Locate the cell with the specified text and output its (X, Y) center coordinate. 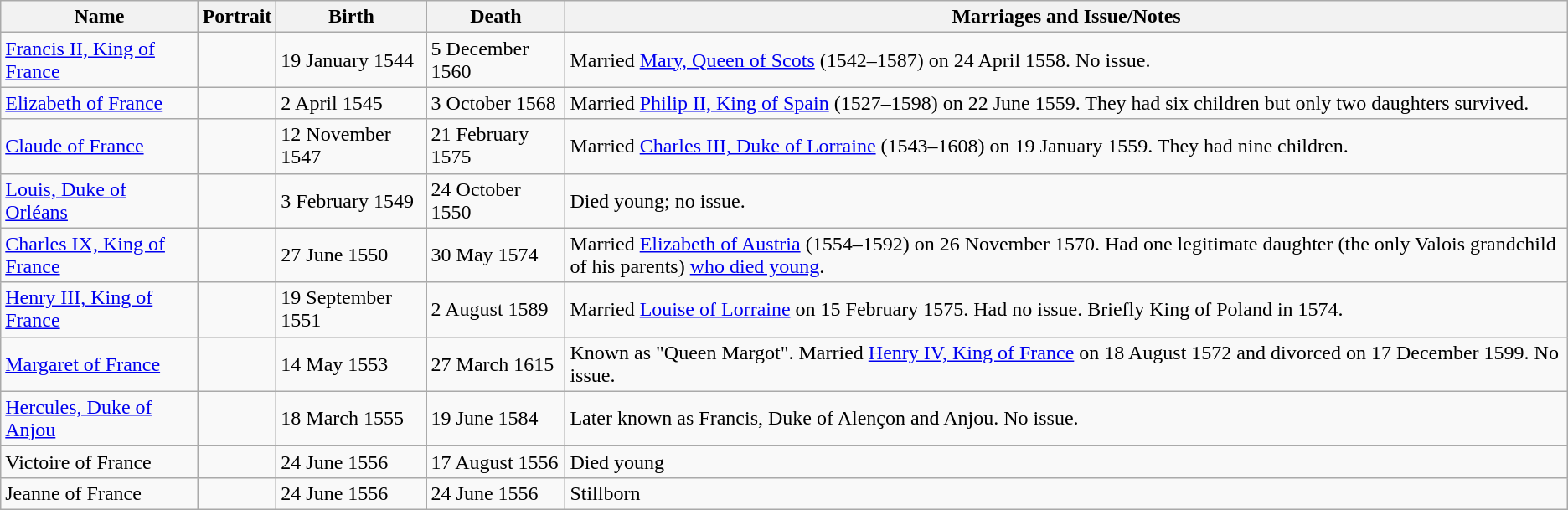
Francis II, King of France (99, 60)
Death (496, 17)
Married Philip II, King of Spain (1527–1598) on 22 June 1559. They had six children but only two daughters survived. (1066, 103)
24 October 1550 (496, 201)
2 August 1589 (496, 310)
Marriages and Issue/Notes (1066, 17)
Married Charles III, Duke of Lorraine (1543–1608) on 19 January 1559. They had nine children. (1066, 146)
21 February 1575 (496, 146)
Louis, Duke of Orléans (99, 201)
Died young; no issue. (1066, 201)
Died young (1066, 461)
27 June 1550 (352, 255)
Name (99, 17)
Margaret of France (99, 363)
18 March 1555 (352, 419)
12 November 1547 (352, 146)
Later known as Francis, Duke of Alençon and Anjou. No issue. (1066, 419)
Henry III, King of France (99, 310)
30 May 1574 (496, 255)
2 April 1545 (352, 103)
Jeanne of France (99, 493)
Stillborn (1066, 493)
Married Mary, Queen of Scots (1542–1587) on 24 April 1558. No issue. (1066, 60)
3 February 1549 (352, 201)
Claude of France (99, 146)
27 March 1615 (496, 363)
Hercules, Duke of Anjou (99, 419)
Married Elizabeth of Austria (1554–1592) on 26 November 1570. Had one legitimate daughter (the only Valois grandchild of his parents) who died young. (1066, 255)
Victoire of France (99, 461)
Married Louise of Lorraine on 15 February 1575. Had no issue. Briefly King of Poland in 1574. (1066, 310)
3 October 1568 (496, 103)
19 September 1551 (352, 310)
Charles IX, King of France (99, 255)
5 December 1560 (496, 60)
Known as "Queen Margot". Married Henry IV, King of France on 18 August 1572 and divorced on 17 December 1599. No issue. (1066, 363)
Birth (352, 17)
Elizabeth of France (99, 103)
19 June 1584 (496, 419)
17 August 1556 (496, 461)
14 May 1553 (352, 363)
Portrait (237, 17)
19 January 1544 (352, 60)
